Provide the (X, Y) coordinate of the cell's center where the given text is located.  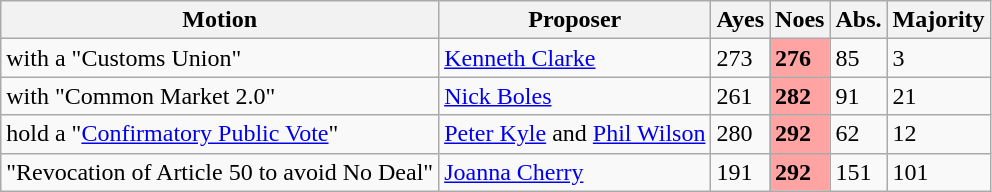
"Revocation of Article 50 to avoid No Deal" (220, 172)
151 (858, 172)
Kenneth Clarke (575, 58)
101 (938, 172)
91 (858, 96)
273 (740, 58)
191 (740, 172)
Proposer (575, 20)
12 (938, 134)
280 (740, 134)
with "Common Market 2.0" (220, 96)
Noes (800, 20)
276 (800, 58)
85 (858, 58)
21 (938, 96)
with a "Customs Union" (220, 58)
261 (740, 96)
282 (800, 96)
Majority (938, 20)
Peter Kyle and Phil Wilson (575, 134)
hold a "Confirmatory Public Vote" (220, 134)
3 (938, 58)
Ayes (740, 20)
Nick Boles (575, 96)
Joanna Cherry (575, 172)
Motion (220, 20)
Abs. (858, 20)
62 (858, 134)
